Search for the cell housing the specified text and yield its [x, y] center coordinate. 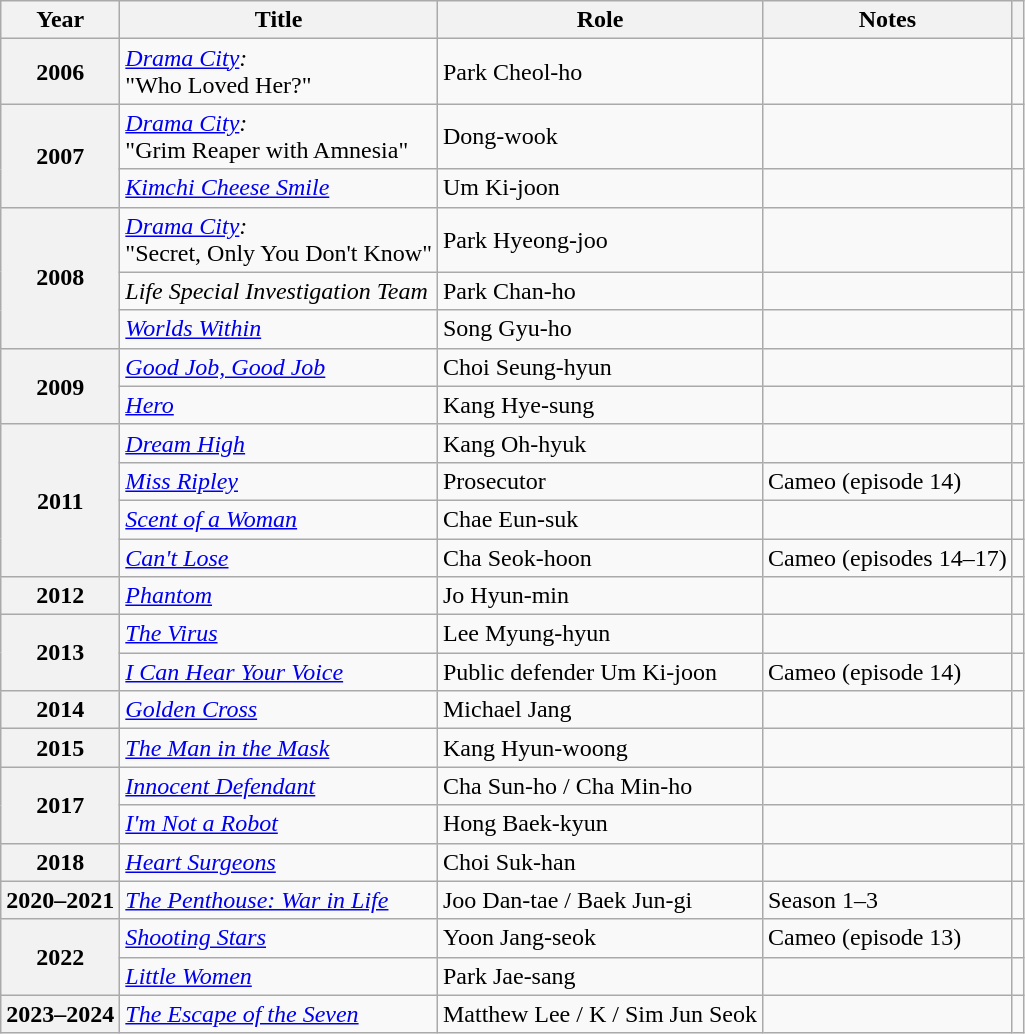
Cameo (episodes 14–17) [887, 557]
Matthew Lee / K / Sim Jun Seok [600, 1014]
Hong Baek-kyun [600, 824]
Drama City:"Who Loved Her?" [279, 72]
2012 [60, 596]
The Virus [279, 634]
The Man in the Mask [279, 748]
Jo Hyun-min [600, 596]
Drama City:"Grim Reaper with Amnesia" [279, 136]
Kang Hye-sung [600, 405]
Park Chan-ho [600, 291]
Park Cheol-ho [600, 72]
Shooting Stars [279, 938]
Miss Ripley [279, 481]
2018 [60, 862]
Public defender Um Ki-joon [600, 672]
The Escape of the Seven [279, 1014]
2007 [60, 156]
2020–2021 [60, 900]
Choi Suk-han [600, 862]
Park Hyeong-joo [600, 240]
2006 [60, 72]
Chae Eun-suk [600, 519]
Phantom [279, 596]
Notes [887, 20]
Prosecutor [600, 481]
Joo Dan-tae / Baek Jun-gi [600, 900]
Season 1–3 [887, 900]
2015 [60, 748]
Hero [279, 405]
Song Gyu-ho [600, 329]
2011 [60, 500]
Dream High [279, 443]
Good Job, Good Job [279, 367]
Can't Lose [279, 557]
2013 [60, 653]
Michael Jang [600, 710]
Kang Hyun-woong [600, 748]
Choi Seung-hyun [600, 367]
I Can Hear Your Voice [279, 672]
Kang Oh-hyuk [600, 443]
Role [600, 20]
Dong-wook [600, 136]
Lee Myung-hyun [600, 634]
2008 [60, 278]
2017 [60, 805]
Yoon Jang-seok [600, 938]
Drama City:"Secret, Only You Don't Know" [279, 240]
Title [279, 20]
Innocent Defendant [279, 786]
Cha Sun-ho / Cha Min-ho [600, 786]
Little Women [279, 976]
Park Jae-sang [600, 976]
Scent of a Woman [279, 519]
Kimchi Cheese Smile [279, 188]
The Penthouse: War in Life [279, 900]
Life Special Investigation Team [279, 291]
Year [60, 20]
2022 [60, 957]
2009 [60, 386]
I'm Not a Robot [279, 824]
2014 [60, 710]
Heart Surgeons [279, 862]
2023–2024 [60, 1014]
Golden Cross [279, 710]
Cha Seok-hoon [600, 557]
Cameo (episode 13) [887, 938]
Um Ki-joon [600, 188]
Worlds Within [279, 329]
